Extract the [X, Y] coordinate from the center of the cell holding the provided text.  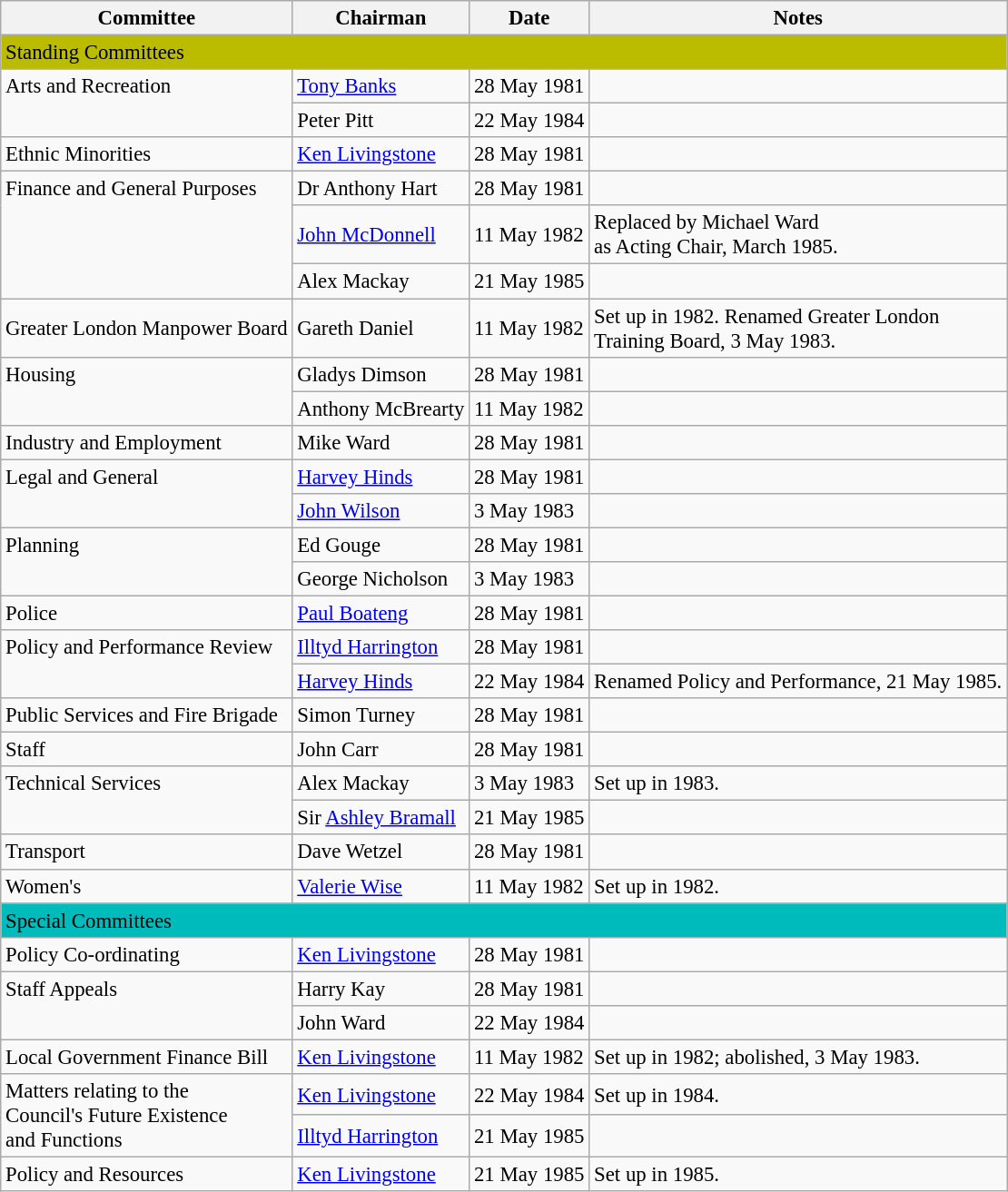
Women's [147, 886]
Set up in 1985. [798, 1174]
Standing Committees [504, 53]
Set up in 1982. Renamed Greater LondonTraining Board, 3 May 1983. [798, 329]
Finance and General Purposes [147, 235]
Anthony McBrearty [381, 409]
Ethnic Minorities [147, 154]
Set up in 1983. [798, 783]
Dave Wetzel [381, 852]
Legal and General [147, 494]
Paul Boateng [381, 613]
Sir Ashley Bramall [381, 818]
Greater London Manpower Board [147, 329]
Ed Gouge [381, 545]
Arts and Recreation [147, 103]
Valerie Wise [381, 886]
Renamed Policy and Performance, 21 May 1985. [798, 682]
Gladys Dimson [381, 374]
Date [529, 18]
Notes [798, 18]
Staff Appeals [147, 1006]
Public Services and Fire Brigade [147, 715]
Mike Ward [381, 442]
George Nicholson [381, 579]
Chairman [381, 18]
Planning [147, 561]
Set up in 1982. [798, 886]
Replaced by Michael Wardas Acting Chair, March 1985. [798, 234]
Matters relating to theCouncil's Future Existenceand Functions [147, 1116]
Set up in 1982; abolished, 3 May 1983. [798, 1057]
Policy and Performance Review [147, 665]
Staff [147, 750]
Peter Pitt [381, 121]
Special Committees [504, 921]
John Ward [381, 1023]
Industry and Employment [147, 442]
John McDonnell [381, 234]
Committee [147, 18]
Technical Services [147, 801]
Harry Kay [381, 989]
John Carr [381, 750]
Gareth Daniel [381, 329]
Housing [147, 390]
Dr Anthony Hart [381, 189]
Policy and Resources [147, 1174]
Police [147, 613]
Simon Turney [381, 715]
Policy Co-ordinating [147, 954]
Transport [147, 852]
Tony Banks [381, 86]
John Wilson [381, 511]
Set up in 1984. [798, 1095]
Local Government Finance Bill [147, 1057]
